Search for the cell housing the specified text and yield its [X, Y] center coordinate. 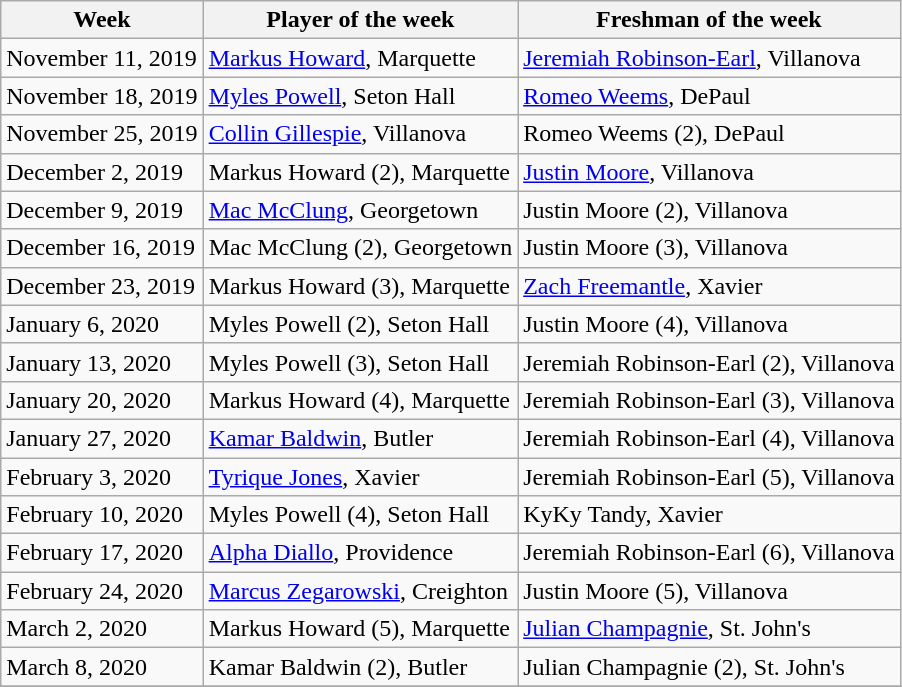
December 23, 2019 [102, 286]
Freshman of the week [709, 20]
Zach Freemantle, Xavier [709, 286]
Justin Moore (3), Villanova [709, 248]
January 20, 2020 [102, 400]
January 13, 2020 [102, 362]
Alpha Diallo, Providence [360, 553]
January 27, 2020 [102, 438]
Myles Powell (4), Seton Hall [360, 515]
Jeremiah Robinson-Earl (2), Villanova [709, 362]
Mac McClung, Georgetown [360, 210]
Collin Gillespie, Villanova [360, 134]
Jeremiah Robinson-Earl (5), Villanova [709, 477]
Kamar Baldwin, Butler [360, 438]
KyKy Tandy, Xavier [709, 515]
Player of the week [360, 20]
Week [102, 20]
Romeo Weems, DePaul [709, 96]
February 24, 2020 [102, 591]
Tyrique Jones, Xavier [360, 477]
Jeremiah Robinson-Earl (3), Villanova [709, 400]
March 2, 2020 [102, 629]
Jeremiah Robinson-Earl, Villanova [709, 58]
Markus Howard (3), Marquette [360, 286]
February 10, 2020 [102, 515]
December 16, 2019 [102, 248]
December 9, 2019 [102, 210]
November 18, 2019 [102, 96]
March 8, 2020 [102, 667]
November 25, 2019 [102, 134]
Justin Moore, Villanova [709, 172]
Myles Powell (2), Seton Hall [360, 324]
Justin Moore (5), Villanova [709, 591]
February 17, 2020 [102, 553]
Julian Champagnie, St. John's [709, 629]
Myles Powell, Seton Hall [360, 96]
December 2, 2019 [102, 172]
Julian Champagnie (2), St. John's [709, 667]
Romeo Weems (2), DePaul [709, 134]
Markus Howard (5), Marquette [360, 629]
February 3, 2020 [102, 477]
Marcus Zegarowski, Creighton [360, 591]
Justin Moore (4), Villanova [709, 324]
January 6, 2020 [102, 324]
Kamar Baldwin (2), Butler [360, 667]
Jeremiah Robinson-Earl (6), Villanova [709, 553]
Jeremiah Robinson-Earl (4), Villanova [709, 438]
Markus Howard (4), Marquette [360, 400]
Mac McClung (2), Georgetown [360, 248]
Markus Howard (2), Marquette [360, 172]
Markus Howard, Marquette [360, 58]
Justin Moore (2), Villanova [709, 210]
November 11, 2019 [102, 58]
Myles Powell (3), Seton Hall [360, 362]
